Search for the cell housing the specified text and yield its [x, y] center coordinate. 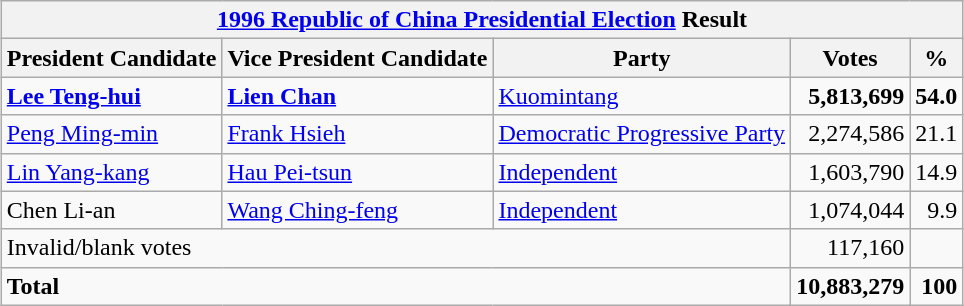
Vice President Candidate [358, 58]
Total [396, 286]
1996 Republic of China Presidential Election Result [482, 20]
1,603,790 [850, 172]
Lin Yang-kang [112, 172]
Lien Chan [358, 96]
5,813,699 [850, 96]
Party [642, 58]
Hau Pei-tsun [358, 172]
Lee Teng-hui [112, 96]
54.0 [936, 96]
117,160 [850, 248]
14.9 [936, 172]
Invalid/blank votes [396, 248]
President Candidate [112, 58]
Chen Li-an [112, 210]
100 [936, 286]
Democratic Progressive Party [642, 134]
Votes [850, 58]
Kuomintang [642, 96]
2,274,586 [850, 134]
Wang Ching-feng [358, 210]
9.9 [936, 210]
Peng Ming-min [112, 134]
21.1 [936, 134]
10,883,279 [850, 286]
Frank Hsieh [358, 134]
1,074,044 [850, 210]
% [936, 58]
